Identify which cell holds the provided text, then report its (X, Y) central coordinate. 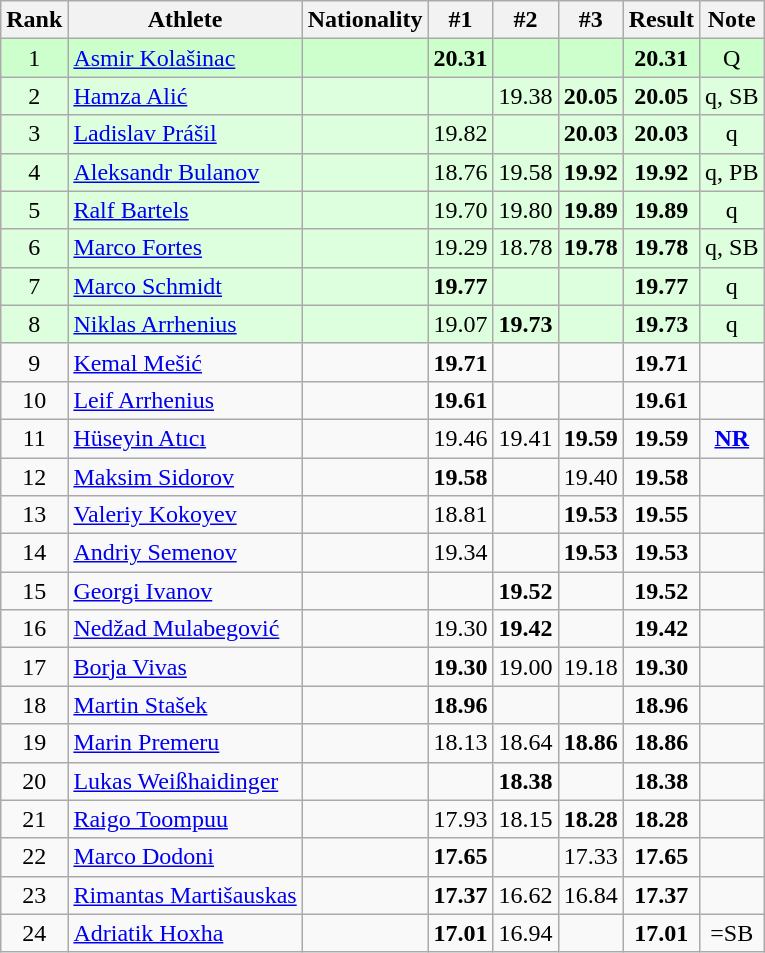
Note (732, 20)
19.41 (526, 438)
Raigo Toompuu (185, 819)
Ralf Bartels (185, 210)
Martin Stašek (185, 705)
23 (34, 895)
NR (732, 438)
18.64 (526, 743)
Rank (34, 20)
7 (34, 286)
Georgi Ivanov (185, 591)
Hamza Alić (185, 96)
#3 (590, 20)
16.62 (526, 895)
19.07 (460, 324)
19.00 (526, 667)
17 (34, 667)
17.33 (590, 857)
Leif Arrhenius (185, 400)
19.82 (460, 134)
6 (34, 248)
5 (34, 210)
Andriy Semenov (185, 553)
3 (34, 134)
1 (34, 58)
8 (34, 324)
Hüseyin Atıcı (185, 438)
15 (34, 591)
21 (34, 819)
18.81 (460, 515)
16 (34, 629)
19.29 (460, 248)
9 (34, 362)
Marco Fortes (185, 248)
19.46 (460, 438)
2 (34, 96)
Niklas Arrhenius (185, 324)
Marin Premeru (185, 743)
19.70 (460, 210)
#2 (526, 20)
10 (34, 400)
18.15 (526, 819)
=SB (732, 933)
12 (34, 477)
#1 (460, 20)
13 (34, 515)
19.80 (526, 210)
20 (34, 781)
11 (34, 438)
Nationality (365, 20)
Lukas Weißhaidinger (185, 781)
19.34 (460, 553)
19.38 (526, 96)
Valeriy Kokoyev (185, 515)
q, PB (732, 172)
19.40 (590, 477)
19.18 (590, 667)
18.76 (460, 172)
16.94 (526, 933)
Rimantas Martišauskas (185, 895)
Result (661, 20)
22 (34, 857)
4 (34, 172)
Maksim Sidorov (185, 477)
17.93 (460, 819)
18 (34, 705)
16.84 (590, 895)
24 (34, 933)
Aleksandr Bulanov (185, 172)
18.13 (460, 743)
19 (34, 743)
18.78 (526, 248)
Borja Vivas (185, 667)
Nedžad Mulabegović (185, 629)
19.55 (661, 515)
Asmir Kolašinac (185, 58)
Marco Schmidt (185, 286)
Adriatik Hoxha (185, 933)
Q (732, 58)
Athlete (185, 20)
Marco Dodoni (185, 857)
Kemal Mešić (185, 362)
Ladislav Prášil (185, 134)
14 (34, 553)
